Scan for the cell matching the given text and deliver its (X, Y) coordinate at center. 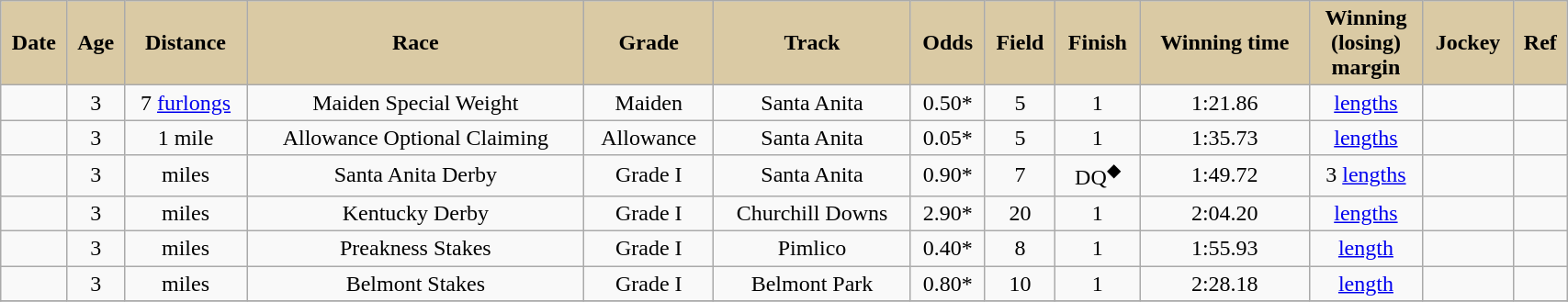
2:04.20 (1225, 213)
1:35.73 (1225, 138)
2.90* (947, 213)
3 lengths (1366, 176)
8 (1020, 249)
Allowance Optional Claiming (415, 138)
20 (1020, 213)
Allowance (649, 138)
Kentucky Derby (415, 213)
Grade (649, 43)
0.90* (947, 176)
1 mile (186, 138)
1:21.86 (1225, 103)
0.80* (947, 284)
Belmont Park (812, 284)
Churchill Downs (812, 213)
Santa Anita Derby (415, 176)
Maiden (649, 103)
Winning time (1225, 43)
7 (1020, 176)
Distance (186, 43)
Ref (1540, 43)
DQ◆ (1098, 176)
0.05* (947, 138)
Track (812, 43)
2:28.18 (1225, 284)
10 (1020, 284)
0.50* (947, 103)
Odds (947, 43)
1:49.72 (1225, 176)
7 furlongs (186, 103)
Belmont Stakes (415, 284)
1:55.93 (1225, 249)
Preakness Stakes (415, 249)
Age (96, 43)
Race (415, 43)
Pimlico (812, 249)
Finish (1098, 43)
Date (34, 43)
Maiden Special Weight (415, 103)
Field (1020, 43)
Winning(losing)margin (1366, 43)
0.40* (947, 249)
Jockey (1468, 43)
